Detect which cell encompasses the target text, then output its [x, y] center coordinate. 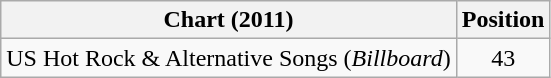
43 [503, 58]
US Hot Rock & Alternative Songs (Billboard) [229, 58]
Position [503, 20]
Chart (2011) [229, 20]
